Find where the given text appears and provide that cell's center as [X, Y] coordinate. 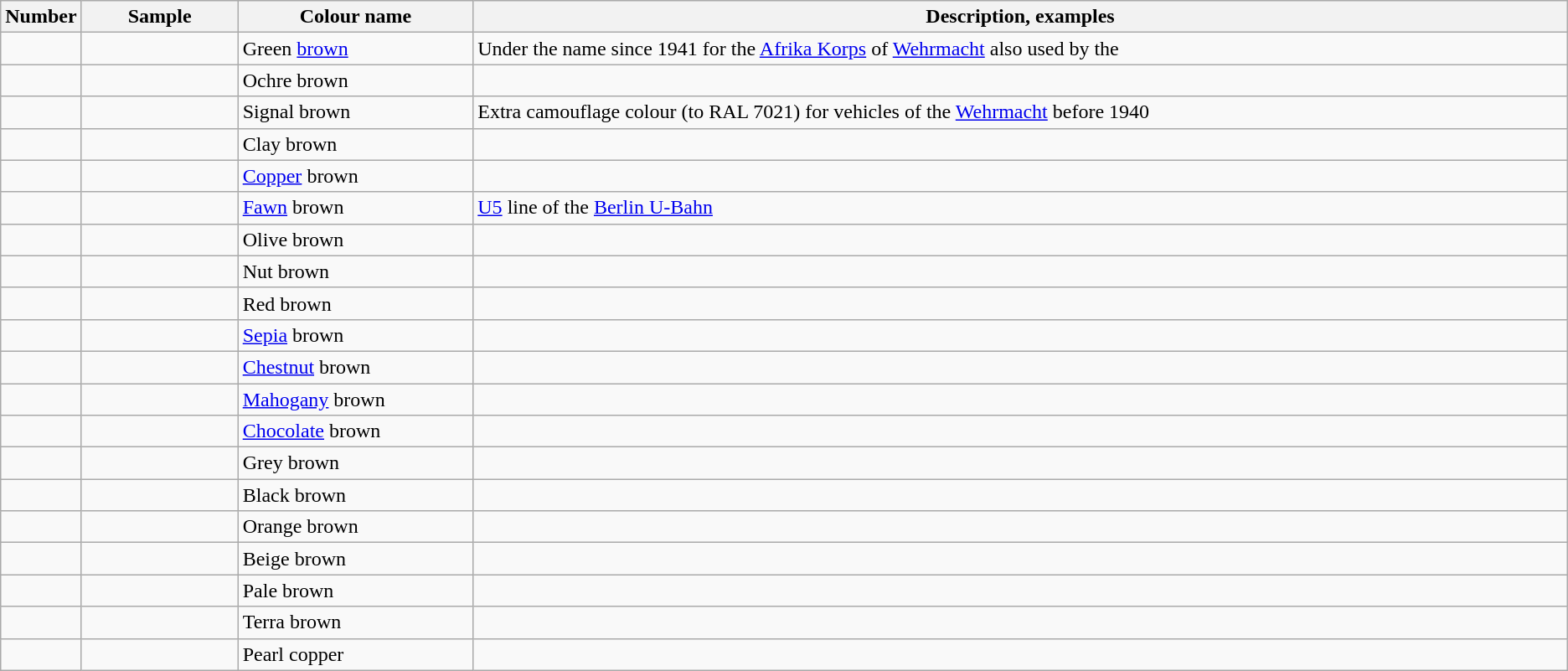
Copper brown [355, 176]
Sample [159, 17]
Chestnut brown [355, 367]
Olive brown [355, 240]
Chocolate brown [355, 431]
Pale brown [355, 591]
Red brown [355, 303]
Beige brown [355, 559]
Extra camouflage colour (to RAL 7021) for vehicles of the Wehrmacht before 1940 [1020, 112]
Pearl copper [355, 654]
Fawn brown [355, 208]
Clay brown [355, 144]
Sepia brown [355, 335]
Terra brown [355, 622]
Green brown [355, 49]
Description, examples [1020, 17]
Under the name since 1941 for the Afrika Korps of Wehrmacht also used by the [1020, 49]
Colour name [355, 17]
Signal brown [355, 112]
Black brown [355, 495]
U5 line of the Berlin U-Bahn [1020, 208]
Nut brown [355, 271]
Mahogany brown [355, 400]
Grey brown [355, 463]
Number [41, 17]
Ochre brown [355, 80]
Orange brown [355, 527]
